Pinpoint the cell where the given text exists, returning its (X, Y) midpoint coordinate. 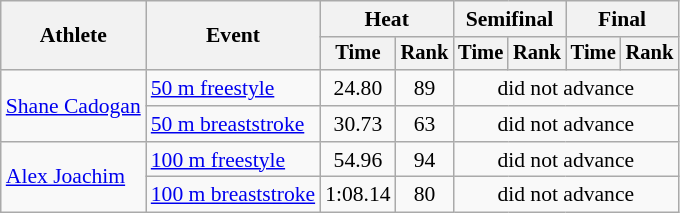
Shane Cadogan (74, 106)
80 (425, 195)
Semifinal (509, 19)
94 (425, 160)
50 m freestyle (233, 88)
100 m freestyle (233, 160)
Event (233, 36)
63 (425, 124)
Final (622, 19)
54.96 (358, 160)
Alex Joachim (74, 178)
100 m breaststroke (233, 195)
50 m breaststroke (233, 124)
1:08.14 (358, 195)
Heat (386, 19)
89 (425, 88)
Athlete (74, 36)
24.80 (358, 88)
30.73 (358, 124)
